Pinpoint the cell where the given text exists, returning its (X, Y) midpoint coordinate. 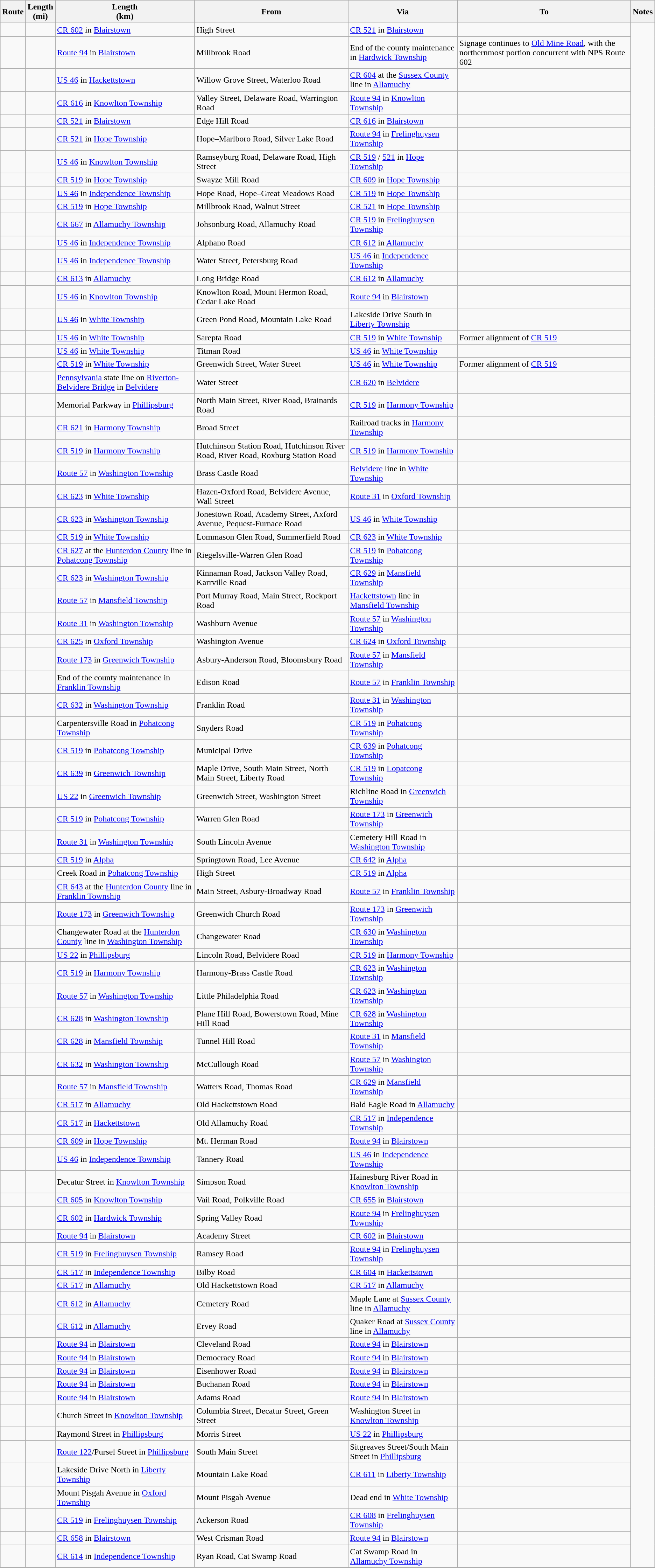
Municipal Drive (272, 751)
Sitgreaves Street/South Main Street in Phillipsburg (403, 1452)
CR 614 in Independence Township (125, 1556)
Snyders Road (272, 728)
US 22 in Greenwich Township (125, 796)
Hackettstown line in Mansfield Township (403, 601)
Pennsylvania state line on Riverton-Belvidere Bridge in Belvidere (125, 382)
Watters Road, Thomas Road (272, 1087)
Sarepta Road (272, 338)
CR 602 in Hardwick Township (125, 1218)
Eisenhower Road (272, 1371)
Buchanan Road (272, 1384)
Edison Road (272, 682)
Ramseyburg Road, Delaware Road, High Street (272, 162)
CR 639 in Pohatcong Township (403, 751)
End of the county maintenance in Franklin Township (125, 682)
Changewater Road (272, 937)
Cemetery Hill Road in Washington Township (403, 842)
CR 642 in Alpha (403, 860)
Route (13, 12)
Warren Glen Road (272, 819)
Alphano Road (272, 243)
Lakeside Drive North in Liberty Township (125, 1474)
South Main Street (272, 1452)
CR 616 in Knowlton Township (125, 103)
CR 658 in Blairstown (125, 1538)
Adams Road (272, 1397)
Raymond Street in Phillipsburg (125, 1434)
Academy Street (272, 1236)
CR 519 / 521 in Hope Township (403, 162)
Washington Avenue (272, 641)
Asbury-Anderson Road, Bloomsbury Road (272, 660)
Willow Grove Street, Waterloo Road (272, 80)
Mt. Herman Road (272, 1141)
Railroad tracks in Harmony Township (403, 428)
Jonestown Road, Academy Street, Axford Avenue, Pequest-Furnace Road (272, 519)
Cleveland Road (272, 1344)
North Main Street, River Road, Brainards Road (272, 405)
South Lincoln Avenue (272, 842)
CR 605 in Knowlton Township (125, 1200)
Columbia Street, Decatur Street, Green Street (272, 1415)
Broad Street (272, 428)
Bilby Road (272, 1272)
Port Murray Road, Main Street, Rockport Road (272, 601)
CR 517 in Hackettstown (125, 1123)
To (544, 12)
Vail Road, Polkville Road (272, 1200)
Length(mi) (40, 12)
From (272, 12)
Ackerson Road (272, 1520)
Millbrook Road, Walnut Street (272, 206)
CR 616 in Blairstown (403, 121)
Ervey Road (272, 1326)
Titman Road (272, 351)
Hope Road, Hope–Great Meadows Road (272, 193)
CR 611 in Liberty Township (403, 1474)
Water Street (272, 382)
Little Philadelphia Road (272, 996)
CR 620 in Belvidere (403, 382)
Hutchinson Station Road, Hutchinson River Road, River Road, Roxburg Station Road (272, 450)
CR 667 in Allamuchy Township (125, 224)
Hainesburg River Road in Knowlton Township (403, 1181)
Valley Street, Delaware Road, Warrington Road (272, 103)
Cat Swamp Road in Allamuchy Township (403, 1556)
CR 625 in Oxford Township (125, 641)
Greenwich Street, Water Street (272, 364)
Hazen-Oxford Road, Belvidere Avenue, Wall Street (272, 496)
Plane Hill Road, Bowerstown Road, Mine Hill Road (272, 1018)
Mount Pisgah Avenue (272, 1497)
Richline Road in Greenwich Township (403, 796)
Swayze Mill Road (272, 180)
CR 604 at the Sussex County line in Allamuchy (403, 80)
Route 94 in Knowlton Township (403, 103)
CR 608 in Frelinghuysen Township (403, 1520)
Water Street, Petersburg Road (272, 261)
Lommason Glen Road, Summerfield Road (272, 537)
Changewater Road at the Hunterdon County line in Washington Township (125, 937)
Ramsey Road (272, 1254)
Creek Road in Pohatcong Township (125, 873)
Ryan Road, Cat Swamp Road (272, 1556)
Harmony-Brass Castle Road (272, 973)
Decatur Street in Knowlton Township (125, 1181)
CR 639 in Greenwich Township (125, 773)
CR 627 at the Hunterdon County line in Pohatcong Township (125, 555)
Notes (643, 12)
Knowlton Road, Mount Hermon Road, Cedar Lake Road (272, 297)
CR 630 in Washington Township (403, 937)
Dead end in White Township (403, 1497)
Riegelsville-Warren Glen Road (272, 555)
Bald Eagle Road in Allamuchy (403, 1105)
Quaker Road at Sussex County line in Allamuchy (403, 1326)
Democracy Road (272, 1358)
Tunnel Hill Road (272, 1041)
Lincoln Road, Belvidere Road (272, 955)
Memorial Parkway in Phillipsburg (125, 405)
Springtown Road, Lee Avenue (272, 860)
Route 31 in Mansfield Township (403, 1041)
CR 628 in Mansfield Township (125, 1041)
Edge Hill Road (272, 121)
Green Pond Road, Mountain Lake Road (272, 319)
CR 624 in Oxford Township (403, 641)
Tannery Road (272, 1159)
West Crisman Road (272, 1538)
Spring Valley Road (272, 1218)
Mount Pisgah Avenue in Oxford Township (125, 1497)
McCullough Road (272, 1064)
Kinnaman Road, Jackson Valley Road, Karrville Road (272, 578)
Carpentersville Road in Pohatcong Township (125, 728)
Washburn Avenue (272, 623)
Greenwich Street, Washington Street (272, 796)
CR 519 in Lopatcong Township (403, 773)
Maple Lane at Sussex County line in Allamuchy (403, 1303)
Route 122/Pursel Street in Phillipsburg (125, 1452)
Long Bridge Road (272, 279)
Via (403, 12)
Lakeside Drive South in Liberty Township (403, 319)
CR 643 at the Hunterdon County line in Franklin Township (125, 891)
Cemetery Road (272, 1303)
Franklin Road (272, 705)
Belvidere line in White Township (403, 473)
Mountain Lake Road (272, 1474)
CR 613 in Allamuchy (125, 279)
Hope–Marlboro Road, Silver Lake Road (272, 139)
Brass Castle Road (272, 473)
Main Street, Asbury-Broadway Road (272, 891)
Millbrook Road (272, 53)
CR 604 in Hackettstown (403, 1272)
Old Allamuchy Road (272, 1123)
Morris Street (272, 1434)
End of the county maintenance in Hardwick Township (403, 53)
CR 621 in Harmony Township (125, 428)
US 46 in Hackettstown (125, 80)
Signage continues to Old Mine Road, with the northernmost portion concurrent with NPS Route 602 (544, 53)
Johsonburg Road, Allamuchy Road (272, 224)
Greenwich Church Road (272, 914)
Route 31 in Oxford Township (403, 496)
Simpson Road (272, 1181)
Church Street in Knowlton Township (125, 1415)
CR 655 in Blairstown (403, 1200)
Maple Drive, South Main Street, North Main Street, Liberty Road (272, 773)
Washington Street in Knowlton Township (403, 1415)
Length(km) (125, 12)
